Provide the (X, Y) coordinate of the cell's center where the given text is located.  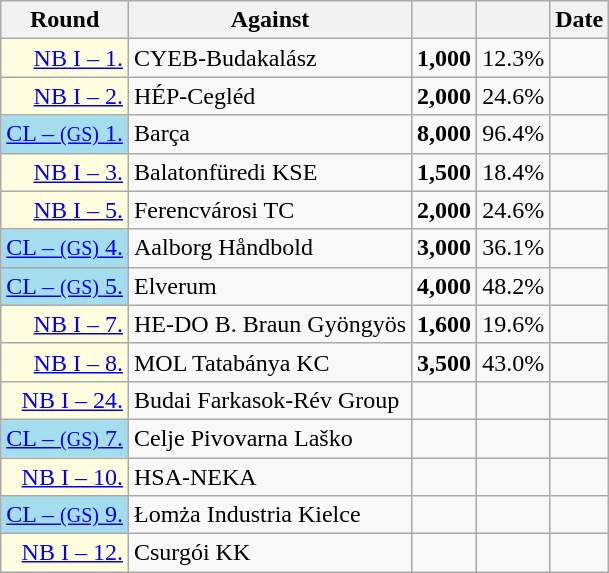
Budai Farkasok-Rév Group (270, 400)
36.1% (514, 248)
CL – (GS) 4. (65, 248)
4,000 (444, 286)
NB I – 24. (65, 400)
NB I – 3. (65, 172)
NB I – 10. (65, 477)
NB I – 1. (65, 58)
12.3% (514, 58)
CL – (GS) 5. (65, 286)
18.4% (514, 172)
CL – (GS) 7. (65, 438)
CYEB-Budakalász (270, 58)
3,000 (444, 248)
Date (580, 20)
Csurgói KK (270, 553)
NB I – 7. (65, 324)
48.2% (514, 286)
Balatonfüredi KSE (270, 172)
Celje Pivovarna Laško (270, 438)
HÉP-Cegléd (270, 96)
8,000 (444, 134)
CL – (GS) 9. (65, 515)
Elverum (270, 286)
NB I – 2. (65, 96)
Łomża Industria Kielce (270, 515)
NB I – 5. (65, 210)
CL – (GS) 1. (65, 134)
Round (65, 20)
HE-DO B. Braun Gyöngyös (270, 324)
Barça (270, 134)
19.6% (514, 324)
43.0% (514, 362)
NB I – 8. (65, 362)
96.4% (514, 134)
3,500 (444, 362)
1,000 (444, 58)
MOL Tatabánya KC (270, 362)
NB I – 12. (65, 553)
Aalborg Håndbold (270, 248)
Ferencvárosi TC (270, 210)
HSA-NEKA (270, 477)
1,500 (444, 172)
1,600 (444, 324)
Against (270, 20)
